Find where the given text appears and provide that cell's center as [X, Y] coordinate. 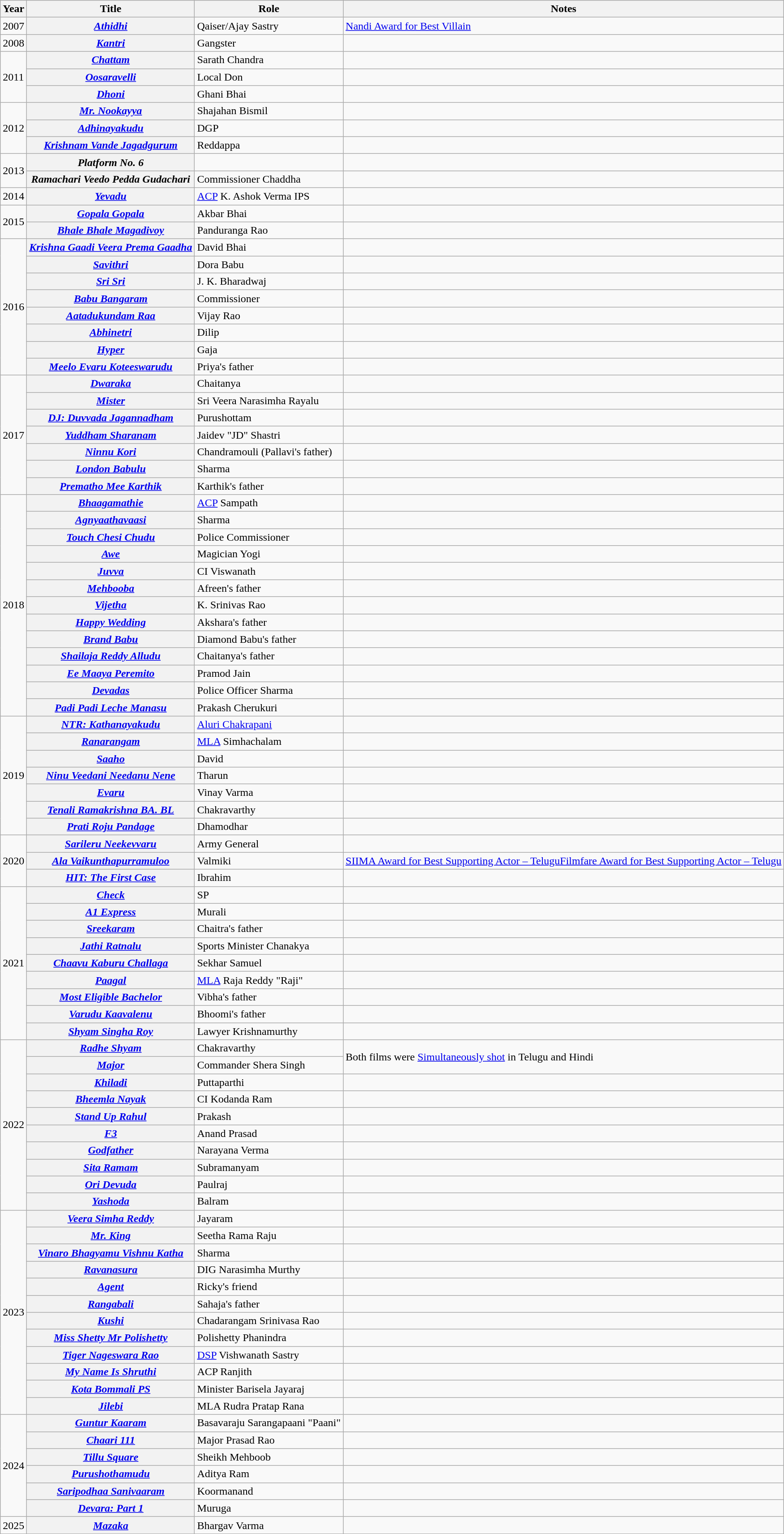
ACP Ranjith [269, 1372]
Devadas [111, 690]
Krishna Gaadi Veera Prema Gaadha [111, 248]
Chaavu Kaburu Challaga [111, 963]
Yuddham Sharanam [111, 435]
Vinaro Bhagyamu Vishnu Katha [111, 1252]
Bheemla Nayak [111, 1099]
David Bhai [269, 248]
Platform No. 6 [111, 162]
Chattam [111, 60]
Yashoda [111, 1201]
Title [111, 9]
Jathi Ratnalu [111, 946]
Chandramouli (Pallavi's father) [269, 452]
Qaiser/Ajay Sastry [269, 26]
Vijay Rao [269, 316]
CI Kodanda Ram [269, 1099]
SP [269, 895]
Ricky's friend [269, 1286]
Sports Minister Chanakya [269, 946]
Sri Sri [111, 282]
Basavaraju Sarangapaani "Paani" [269, 1423]
Commissioner Chaddha [269, 179]
Akbar Bhai [269, 214]
Ravanasura [111, 1269]
Seetha Rama Raju [269, 1235]
ACP K. Ashok Verma IPS [269, 196]
Notes [564, 9]
Meelo Evaru Koteeswarudu [111, 367]
Sarileru Neekevvaru [111, 844]
Tenali Ramakrishna BA. BL [111, 810]
Koormanand [269, 1491]
2013 [13, 171]
Chaitanya's father [269, 656]
Guntur Kaaram [111, 1423]
Ee Maaya Peremito [111, 673]
2007 [13, 26]
Balram [269, 1201]
Agent [111, 1286]
Khiladi [111, 1082]
Evaru [111, 793]
Mazaka [111, 1525]
F3 [111, 1133]
Adhinayakudu [111, 128]
2022 [13, 1125]
Aluri Chakrapani [269, 724]
Purushottam [269, 418]
Shajahan Bismil [269, 111]
Radhe Shyam [111, 1048]
Krishnam Vande Jagadgurum [111, 145]
Kota Bommali PS [111, 1389]
2018 [13, 605]
MLA Simhachalam [269, 741]
2021 [13, 963]
Rangabali [111, 1304]
2008 [13, 43]
Chaitanya [269, 384]
Purushothamudu [111, 1474]
London Babulu [111, 469]
Karthik's father [269, 486]
Shyam Singha Roy [111, 1031]
Ninu Veedani Needanu Nene [111, 776]
Kantri [111, 43]
2019 [13, 775]
Yevadu [111, 196]
Dilip [269, 333]
Murali [269, 912]
My Name Is Shruthi [111, 1372]
Abhinetri [111, 333]
2020 [13, 861]
Mister [111, 401]
Mr. King [111, 1235]
2012 [13, 128]
2016 [13, 307]
Sahaja's father [269, 1304]
Ori Devuda [111, 1184]
Ghani Bhai [269, 94]
Aatadukundam Raa [111, 316]
2025 [13, 1525]
Army General [269, 844]
DIG Narasimha Murthy [269, 1269]
Tharun [269, 776]
Most Eligible Bachelor [111, 997]
Sekhar Samuel [269, 963]
Police Officer Sharma [269, 690]
Dwaraka [111, 384]
Agnyaathavaasi [111, 520]
Bhargav Varma [269, 1525]
Prematho Mee Karthik [111, 486]
Mehbooba [111, 588]
Chaari 111 [111, 1440]
Bhale Bhale Magadivoy [111, 231]
Sarath Chandra [269, 60]
Ibrahim [269, 878]
Sheikh Mehboob [269, 1457]
Muruga [269, 1508]
Veera Simha Reddy [111, 1218]
SIIMA Award for Best Supporting Actor – TeluguFilmfare Award for Best Supporting Actor – Telugu [564, 861]
2015 [13, 222]
Tiger Nageswara Rao [111, 1355]
MLA Rudra Pratap Rana [269, 1406]
Gangster [269, 43]
Gaja [269, 350]
Saripodhaa Sanivaaram [111, 1491]
Savithri [111, 265]
K. Srinivas Rao [269, 605]
Aditya Ram [269, 1474]
Ala Vaikunthapurramuloo [111, 861]
A1 Express [111, 912]
Diamond Babu's father [269, 639]
Akshara's father [269, 622]
Paulraj [269, 1184]
Chaitra's father [269, 929]
Ramachari Veedo Pedda Gudachari [111, 179]
2011 [13, 77]
2014 [13, 196]
Chadarangam Srinivasa Rao [269, 1321]
DJ: Duvvada Jagannadham [111, 418]
2024 [13, 1466]
Padi Padi Leche Manasu [111, 707]
Valmiki [269, 861]
Subramanyam [269, 1167]
Both films were Simultaneously shot in Telugu and Hindi [564, 1057]
Anand Prasad [269, 1133]
Police Commissioner [269, 537]
Reddappa [269, 145]
Sreekaram [111, 929]
Sita Ramam [111, 1167]
Varudu Kaavalenu [111, 1014]
Local Don [269, 77]
NTR: Kathanayakudu [111, 724]
Sri Veera Narasimha Rayalu [269, 401]
Vibha's father [269, 997]
2023 [13, 1312]
Commissioner [269, 299]
Nandi Award for Best Villain [564, 26]
MLA Raja Reddy "Raji" [269, 980]
Year [13, 9]
Pramod Jain [269, 673]
Panduranga Rao [269, 231]
Gopala Gopala [111, 214]
Prati Roju Pandage [111, 827]
Commander Shera Singh [269, 1065]
Prakash [269, 1116]
Minister Barisela Jayaraj [269, 1389]
DGP [269, 128]
Jaidev "JD" Shastri [269, 435]
Jilebi [111, 1406]
Prakash Cherukuri [269, 707]
Happy Wedding [111, 622]
Major [111, 1065]
Ninnu Kori [111, 452]
Tillu Square [111, 1457]
Ranarangam [111, 741]
2017 [13, 435]
Role [269, 9]
Awe [111, 554]
Bhaagamathie [111, 503]
Oosaravelli [111, 77]
Touch Chesi Chudu [111, 537]
Juvva [111, 571]
Afreen's father [269, 588]
Mr. Nookayya [111, 111]
Vinay Varma [269, 793]
Major Prasad Rao [269, 1440]
Narayana Verma [269, 1150]
Athidhi [111, 26]
Dhoni [111, 94]
ACP Sampath [269, 503]
Vijetha [111, 605]
Priya's father [269, 367]
Check [111, 895]
Miss Shetty Mr Polishetty [111, 1338]
Stand Up Rahul [111, 1116]
Dhamodhar [269, 827]
DSP Vishwanath Sastry [269, 1355]
Jayaram [269, 1218]
Dora Babu [269, 265]
Brand Babu [111, 639]
Devara: Part 1 [111, 1508]
Puttaparthi [269, 1082]
David [269, 759]
Lawyer Krishnamurthy [269, 1031]
Hyper [111, 350]
HIT: The First Case [111, 878]
Babu Bangaram [111, 299]
Shailaja Reddy Alludu [111, 656]
CI Viswanath [269, 571]
J. K. Bharadwaj [269, 282]
Godfather [111, 1150]
Bhoomi's father [269, 1014]
Polishetty Phanindra [269, 1338]
Saaho [111, 759]
Kushi [111, 1321]
Paagal [111, 980]
Magician Yogi [269, 554]
